Scan for the cell matching the given text and deliver its [X, Y] coordinate at center. 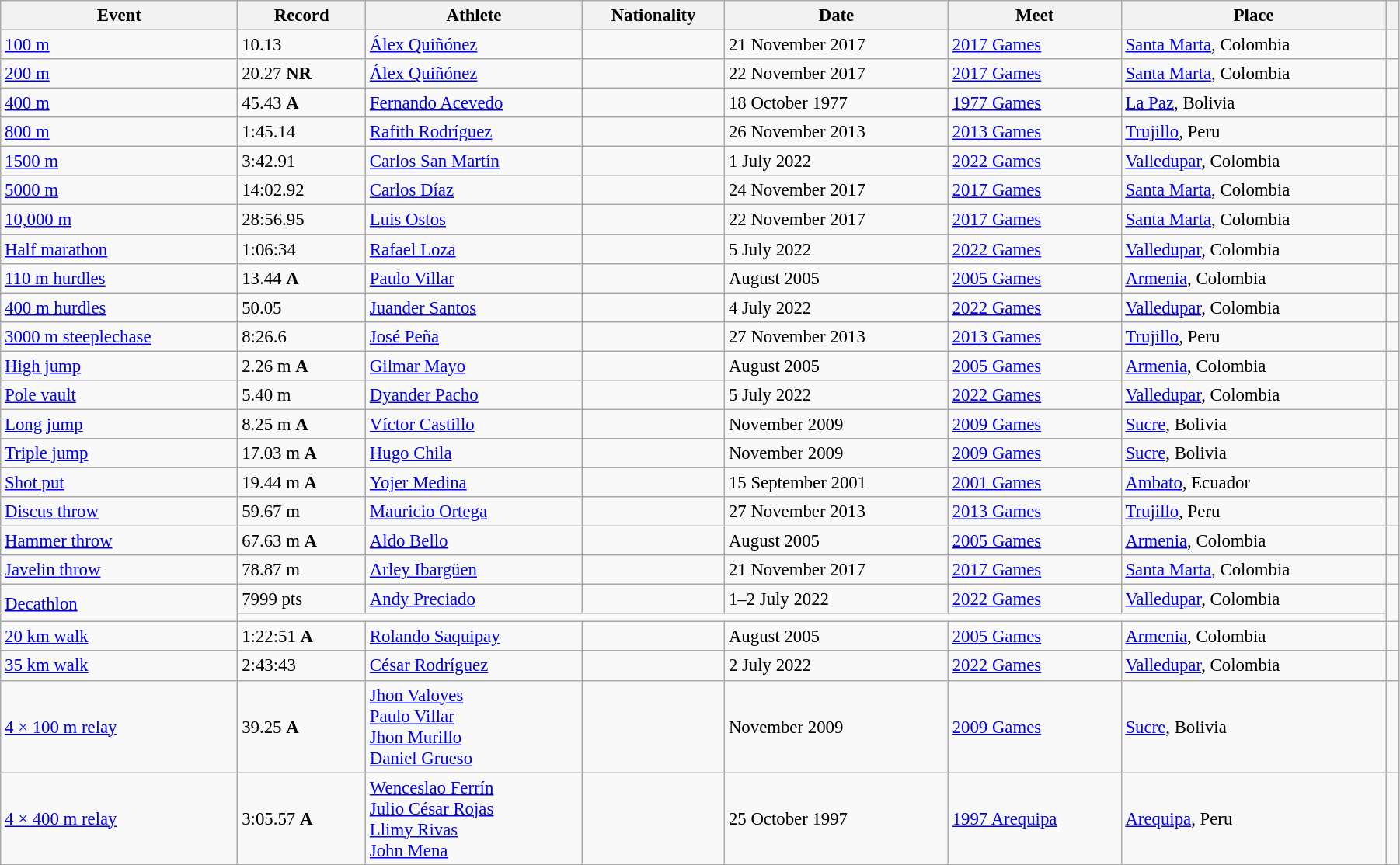
César Rodríguez [474, 666]
5000 m [120, 190]
Athlete [474, 16]
1977 Games [1035, 103]
High jump [120, 366]
67.63 m A [301, 541]
1–2 July 2022 [837, 599]
Hugo Chila [474, 453]
Wenceslao Ferrín Julio César Rojas Llimy Rivas John Mena [474, 818]
100 m [120, 45]
Mauricio Ortega [474, 512]
Rafith Rodríguez [474, 132]
45.43 A [301, 103]
3:42.91 [301, 162]
2:43:43 [301, 666]
10,000 m [120, 220]
Date [837, 16]
35 km walk [120, 666]
Pole vault [120, 395]
Meet [1035, 16]
8:26.6 [301, 336]
3:05.57 A [301, 818]
Discus throw [120, 512]
Carlos Díaz [474, 190]
15 September 2001 [837, 482]
Andy Preciado [474, 599]
Record [301, 16]
Hammer throw [120, 541]
400 m [120, 103]
25 October 1997 [837, 818]
2.26 m A [301, 366]
Long jump [120, 424]
39.25 A [301, 727]
2001 Games [1035, 482]
1 July 2022 [837, 162]
10.13 [301, 45]
2 July 2022 [837, 666]
20 km walk [120, 637]
Rafael Loza [474, 249]
1:45.14 [301, 132]
19.44 m A [301, 482]
Aldo Bello [474, 541]
La Paz, Bolivia [1254, 103]
14:02.92 [301, 190]
Yojer Medina [474, 482]
7999 pts [301, 599]
Nationality [654, 16]
Gilmar Mayo [474, 366]
Ambato, Ecuador [1254, 482]
18 October 1977 [837, 103]
50.05 [301, 307]
Juander Santos [474, 307]
Fernando Acevedo [474, 103]
Javelin throw [120, 570]
Víctor Castillo [474, 424]
Dyander Pacho [474, 395]
800 m [120, 132]
1997 Arequipa [1035, 818]
59.67 m [301, 512]
4 × 100 m relay [120, 727]
200 m [120, 74]
4 July 2022 [837, 307]
José Peña [474, 336]
28:56.95 [301, 220]
Jhon Valoyes Paulo Villar Jhon Murillo Daniel Grueso [474, 727]
110 m hurdles [120, 278]
1500 m [120, 162]
5.40 m [301, 395]
Carlos San Martín [474, 162]
Event [120, 16]
1:22:51 A [301, 637]
13.44 A [301, 278]
78.87 m [301, 570]
4 × 400 m relay [120, 818]
Triple jump [120, 453]
Place [1254, 16]
20.27 NR [301, 74]
17.03 m A [301, 453]
Half marathon [120, 249]
Luis Ostos [474, 220]
Arequipa, Peru [1254, 818]
Decathlon [120, 603]
26 November 2013 [837, 132]
8.25 m A [301, 424]
1:06:34 [301, 249]
Paulo Villar [474, 278]
Shot put [120, 482]
3000 m steeplechase [120, 336]
Arley Ibargüen [474, 570]
400 m hurdles [120, 307]
Rolando Saquipay [474, 637]
24 November 2017 [837, 190]
